For the text-containing cell, return its midpoint in (x, y) coordinate format. 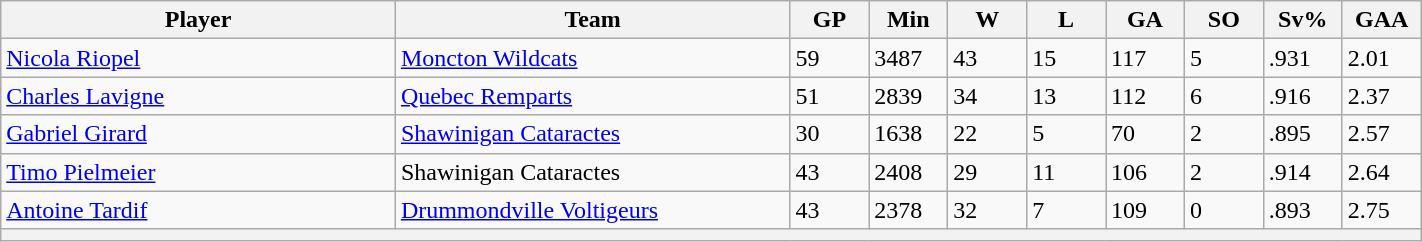
Quebec Remparts (592, 96)
Charles Lavigne (198, 96)
.895 (1302, 134)
117 (1146, 58)
2839 (908, 96)
Sv% (1302, 20)
Gabriel Girard (198, 134)
2.37 (1382, 96)
SO (1224, 20)
2.75 (1382, 210)
3487 (908, 58)
32 (988, 210)
2378 (908, 210)
112 (1146, 96)
29 (988, 172)
Antoine Tardif (198, 210)
59 (830, 58)
2.01 (1382, 58)
GA (1146, 20)
22 (988, 134)
51 (830, 96)
GAA (1382, 20)
109 (1146, 210)
.914 (1302, 172)
L (1066, 20)
Team (592, 20)
11 (1066, 172)
W (988, 20)
106 (1146, 172)
1638 (908, 134)
Drummondville Voltigeurs (592, 210)
Timo Pielmeier (198, 172)
15 (1066, 58)
30 (830, 134)
2408 (908, 172)
Player (198, 20)
2.64 (1382, 172)
Nicola Riopel (198, 58)
Moncton Wildcats (592, 58)
34 (988, 96)
.893 (1302, 210)
.916 (1302, 96)
70 (1146, 134)
GP (830, 20)
6 (1224, 96)
0 (1224, 210)
7 (1066, 210)
Min (908, 20)
2.57 (1382, 134)
13 (1066, 96)
.931 (1302, 58)
